Capture the cell that displays the provided text and extract its [X, Y] central coordinate. 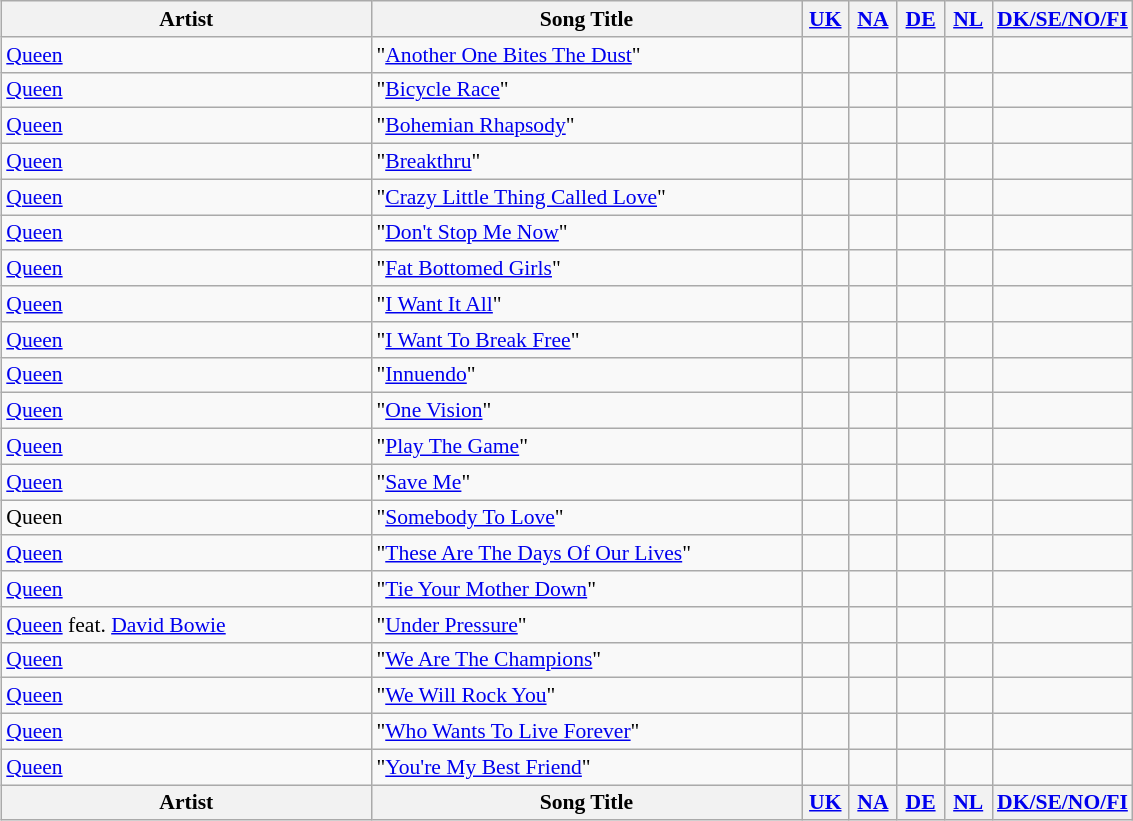
"Somebody To Love" [586, 518]
"I Want It All" [586, 304]
"Fat Bottomed Girls" [586, 268]
"You're My Best Friend" [586, 767]
"Another One Bites The Dust" [586, 54]
"We Are The Champions" [586, 660]
"Don't Stop Me Now" [586, 232]
"One Vision" [586, 411]
"Play The Game" [586, 446]
"Save Me" [586, 482]
Queen feat. David Bowie [186, 624]
"Under Pressure" [586, 624]
"Tie Your Mother Down" [586, 589]
"Crazy Little Thing Called Love" [586, 197]
"Bicycle Race" [586, 90]
"Who Wants To Live Forever" [586, 731]
"Bohemian Rhapsody" [586, 126]
"We Will Rock You" [586, 696]
"I Want To Break Free" [586, 339]
"These Are The Days Of Our Lives" [586, 553]
"Innuendo" [586, 375]
"Breakthru" [586, 161]
